Detect which cell encompasses the target text, then output its [X, Y] center coordinate. 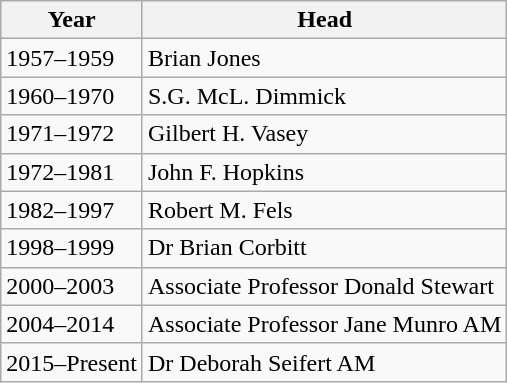
Associate Professor Donald Stewart [324, 286]
2015–Present [72, 362]
Year [72, 20]
Dr Deborah Seifert AM [324, 362]
1972–1981 [72, 172]
1957–1959 [72, 58]
S.G. McL. Dimmick [324, 96]
1998–1999 [72, 248]
2004–2014 [72, 324]
1982–1997 [72, 210]
1971–1972 [72, 134]
Dr Brian Corbitt [324, 248]
Brian Jones [324, 58]
John F. Hopkins [324, 172]
Associate Professor Jane Munro AM [324, 324]
Head [324, 20]
1960–1970 [72, 96]
Robert M. Fels [324, 210]
Gilbert H. Vasey [324, 134]
2000–2003 [72, 286]
